Search for the cell housing the specified text and yield its (x, y) center coordinate. 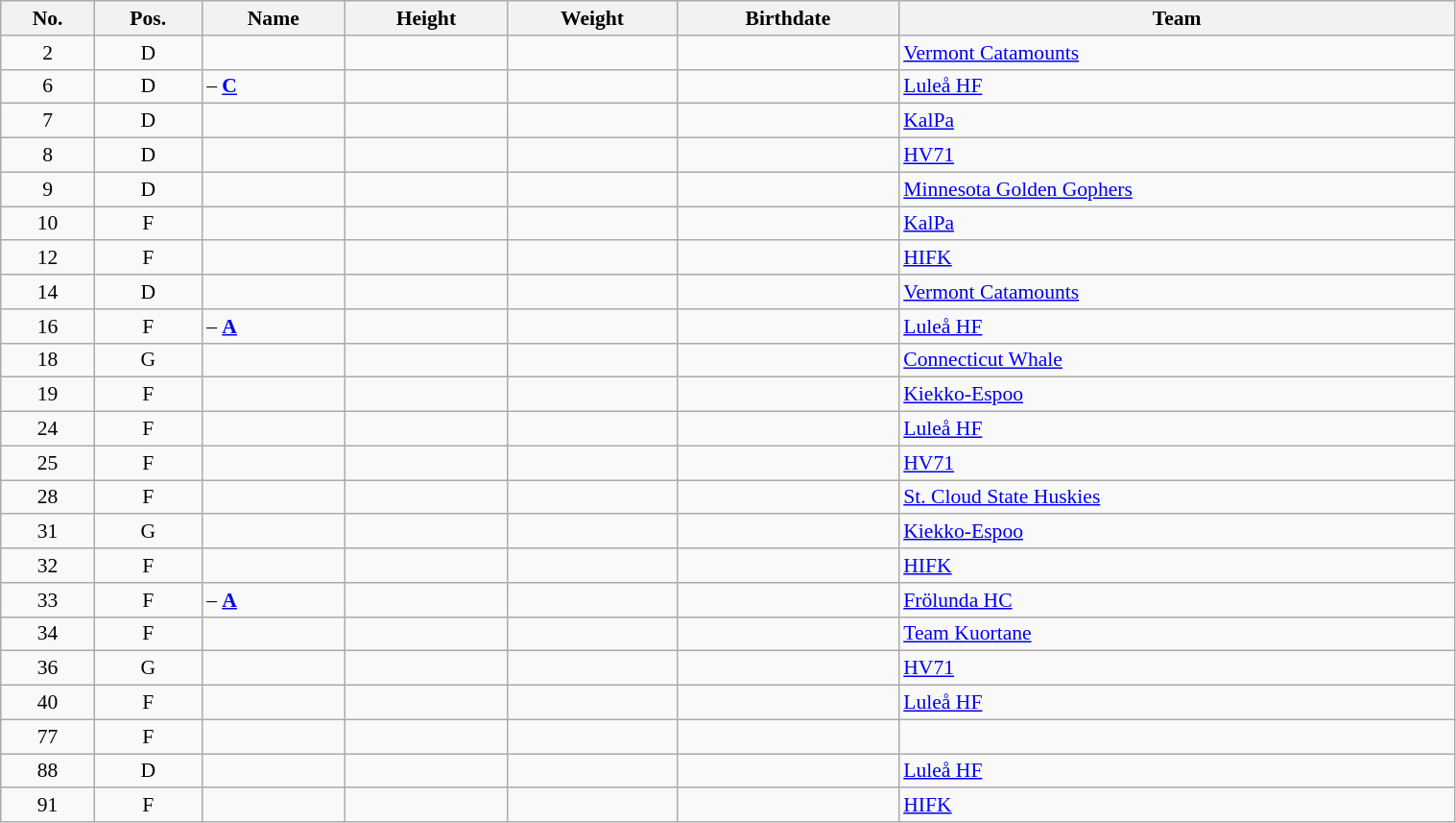
16 (48, 327)
Pos. (148, 18)
34 (48, 634)
18 (48, 360)
14 (48, 292)
9 (48, 189)
7 (48, 121)
6 (48, 86)
40 (48, 703)
32 (48, 566)
St. Cloud State Huskies (1177, 497)
Team Kuortane (1177, 634)
33 (48, 600)
36 (48, 668)
Height (426, 18)
2 (48, 53)
Name (273, 18)
77 (48, 737)
19 (48, 395)
91 (48, 806)
Frölunda HC (1177, 600)
28 (48, 497)
31 (48, 532)
Weight (591, 18)
Minnesota Golden Gophers (1177, 189)
12 (48, 258)
– C (273, 86)
10 (48, 224)
Connecticut Whale (1177, 360)
25 (48, 463)
No. (48, 18)
8 (48, 156)
88 (48, 771)
24 (48, 429)
Team (1177, 18)
Birthdate (788, 18)
